Identify which cell holds the provided text, then report its (x, y) central coordinate. 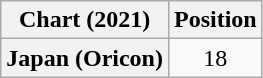
18 (215, 58)
Chart (2021) (85, 20)
Japan (Oricon) (85, 58)
Position (215, 20)
